From the cell containing the given text, extract its center point as (x, y) coordinate. 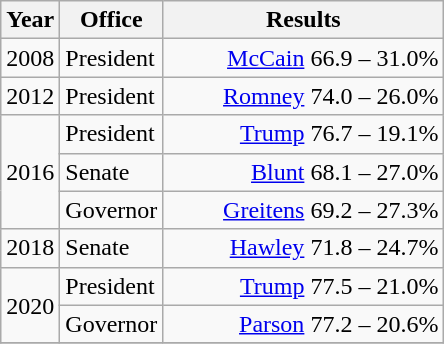
Greitens 69.2 – 27.3% (304, 210)
Results (304, 20)
Hawley 71.8 – 24.7% (304, 248)
2018 (30, 248)
Romney 74.0 – 26.0% (304, 96)
Blunt 68.1 – 27.0% (304, 172)
2016 (30, 172)
Year (30, 20)
McCain 66.9 – 31.0% (304, 58)
Parson 77.2 – 20.6% (304, 324)
2012 (30, 96)
2008 (30, 58)
Office (112, 20)
2020 (30, 305)
Trump 77.5 – 21.0% (304, 286)
Trump 76.7 – 19.1% (304, 134)
